Locate the cell with the specified text and output its (x, y) center coordinate. 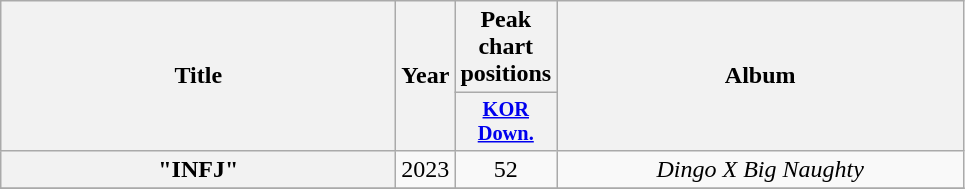
Peak chartpositions (506, 47)
Year (426, 76)
Dingo X Big Naughty (760, 169)
"INFJ" (198, 169)
2023 (426, 169)
Title (198, 76)
52 (506, 169)
KORDown. (506, 122)
Album (760, 76)
